Scan for the cell matching the given text and deliver its [X, Y] coordinate at center. 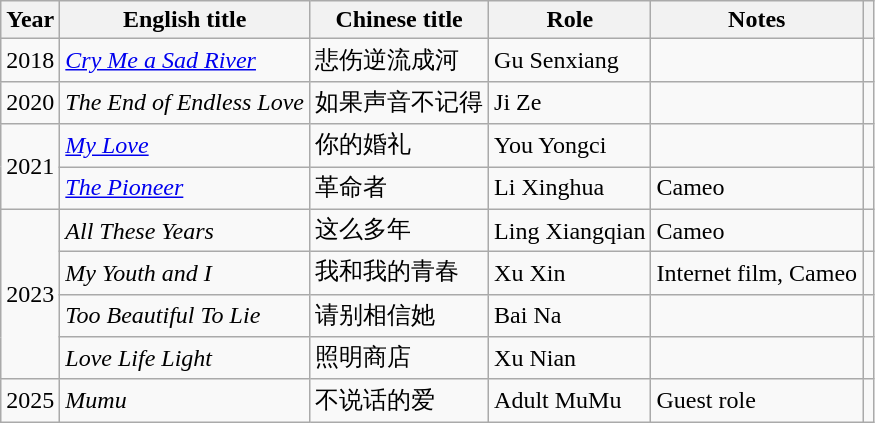
Xu Xin [570, 274]
Internet film, Cameo [757, 274]
You Yongci [570, 146]
你的婚礼 [400, 146]
2020 [30, 102]
Chinese title [400, 20]
悲伤逆流成河 [400, 60]
Ling Xiangqian [570, 230]
Love Life Light [185, 358]
My Youth and I [185, 274]
2023 [30, 294]
Adult MuMu [570, 400]
The End of Endless Love [185, 102]
2018 [30, 60]
2021 [30, 166]
Year [30, 20]
这么多年 [400, 230]
Guest role [757, 400]
不说话的爱 [400, 400]
My Love [185, 146]
Mumu [185, 400]
English title [185, 20]
All These Years [185, 230]
The Pioneer [185, 188]
Ji Ze [570, 102]
Too Beautiful To Lie [185, 316]
Notes [757, 20]
Gu Senxiang [570, 60]
Role [570, 20]
照明商店 [400, 358]
我和我的青春 [400, 274]
Xu Nian [570, 358]
Li Xinghua [570, 188]
革命者 [400, 188]
请别相信她 [400, 316]
Cry Me a Sad River [185, 60]
2025 [30, 400]
如果声音不记得 [400, 102]
Bai Na [570, 316]
